Search for the cell housing the specified text and yield its [x, y] center coordinate. 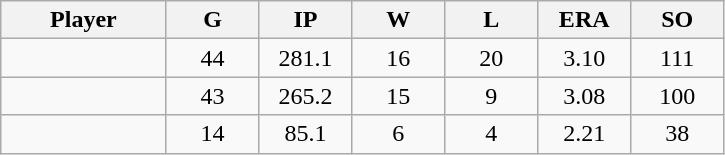
ERA [584, 20]
14 [212, 134]
SO [678, 20]
15 [398, 96]
2.21 [584, 134]
43 [212, 96]
265.2 [306, 96]
111 [678, 58]
85.1 [306, 134]
G [212, 20]
281.1 [306, 58]
6 [398, 134]
20 [492, 58]
100 [678, 96]
Player [84, 20]
3.08 [584, 96]
4 [492, 134]
38 [678, 134]
IP [306, 20]
3.10 [584, 58]
W [398, 20]
9 [492, 96]
16 [398, 58]
L [492, 20]
44 [212, 58]
